Detect which cell encompasses the target text, then output its [x, y] center coordinate. 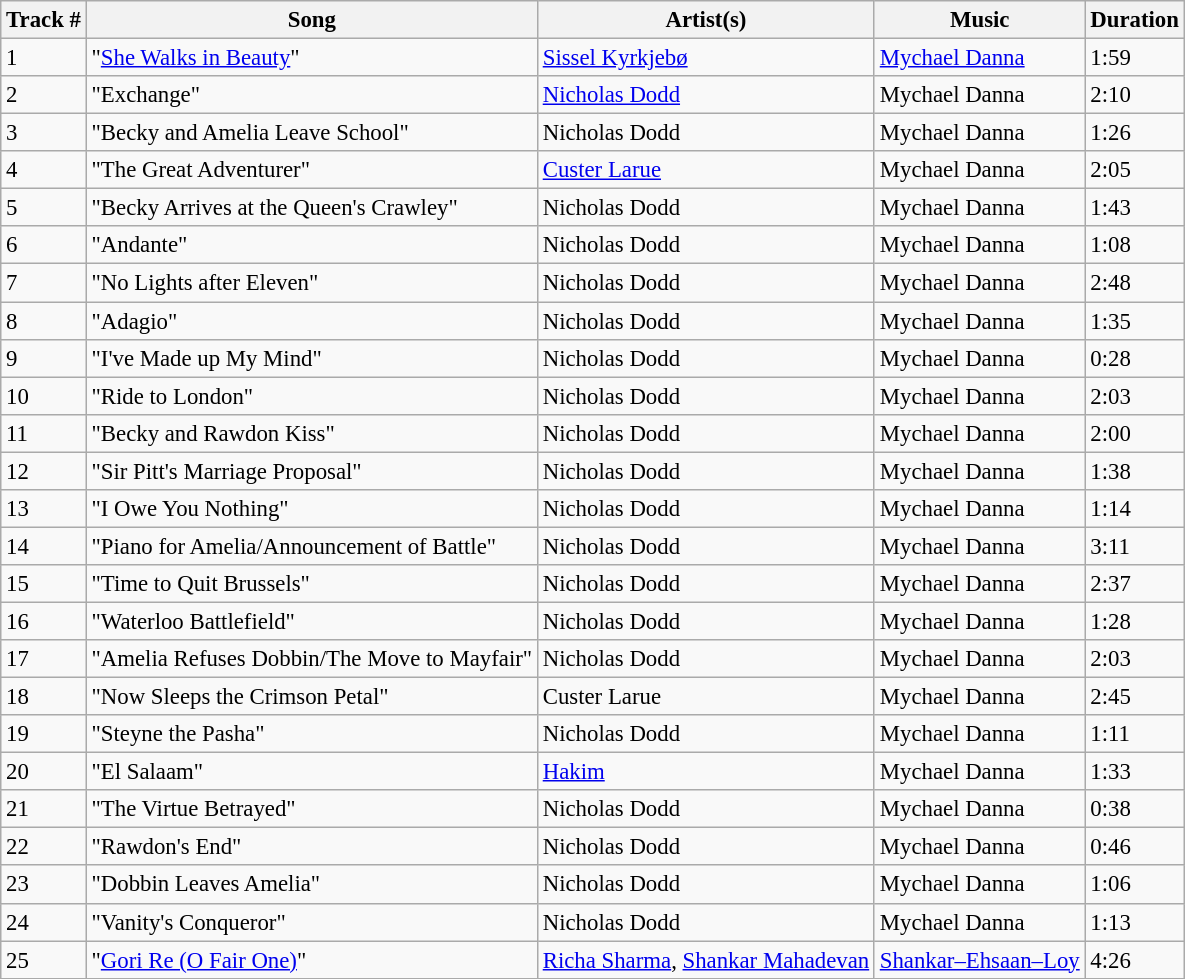
0:28 [1134, 358]
"No Lights after Eleven" [312, 283]
"Becky Arrives at the Queen's Crawley" [312, 208]
"El Salaam" [312, 772]
Hakim [706, 772]
"Becky and Amelia Leave School" [312, 133]
0:46 [1134, 847]
23 [44, 885]
"The Virtue Betrayed" [312, 809]
"Steyne the Pasha" [312, 734]
1:28 [1134, 621]
1:06 [1134, 885]
6 [44, 245]
"Now Sleeps the Crimson Petal" [312, 697]
3:11 [1134, 546]
"Gori Re (O Fair One)" [312, 960]
Shankar–Ehsaan–Loy [980, 960]
Artist(s) [706, 20]
22 [44, 847]
"Rawdon's End" [312, 847]
2:37 [1134, 584]
11 [44, 433]
"I Owe You Nothing" [312, 509]
2:48 [1134, 283]
13 [44, 509]
14 [44, 546]
19 [44, 734]
1 [44, 58]
"Ride to London" [312, 396]
20 [44, 772]
2:00 [1134, 433]
1:08 [1134, 245]
0:38 [1134, 809]
"Becky and Rawdon Kiss" [312, 433]
"Exchange" [312, 95]
"Andante" [312, 245]
1:33 [1134, 772]
21 [44, 809]
5 [44, 208]
10 [44, 396]
1:13 [1134, 922]
1:26 [1134, 133]
9 [44, 358]
15 [44, 584]
Song [312, 20]
25 [44, 960]
"She Walks in Beauty" [312, 58]
Music [980, 20]
2:45 [1134, 697]
24 [44, 922]
8 [44, 321]
"Adagio" [312, 321]
2 [44, 95]
1:38 [1134, 471]
2:05 [1134, 170]
1:35 [1134, 321]
7 [44, 283]
1:43 [1134, 208]
2:10 [1134, 95]
"Piano for Amelia/Announcement of Battle" [312, 546]
"Sir Pitt's Marriage Proposal" [312, 471]
"Time to Quit Brussels" [312, 584]
"Dobbin Leaves Amelia" [312, 885]
"The Great Adventurer" [312, 170]
12 [44, 471]
1:14 [1134, 509]
3 [44, 133]
"Amelia Refuses Dobbin/The Move to Mayfair" [312, 659]
"Waterloo Battlefield" [312, 621]
1:11 [1134, 734]
1:59 [1134, 58]
Richa Sharma, Shankar Mahadevan [706, 960]
4 [44, 170]
16 [44, 621]
18 [44, 697]
4:26 [1134, 960]
"I've Made up My Mind" [312, 358]
17 [44, 659]
Sissel Kyrkjebø [706, 58]
"Vanity's Conqueror" [312, 922]
Duration [1134, 20]
Track # [44, 20]
